For the text-containing cell, return its midpoint in (X, Y) coordinate format. 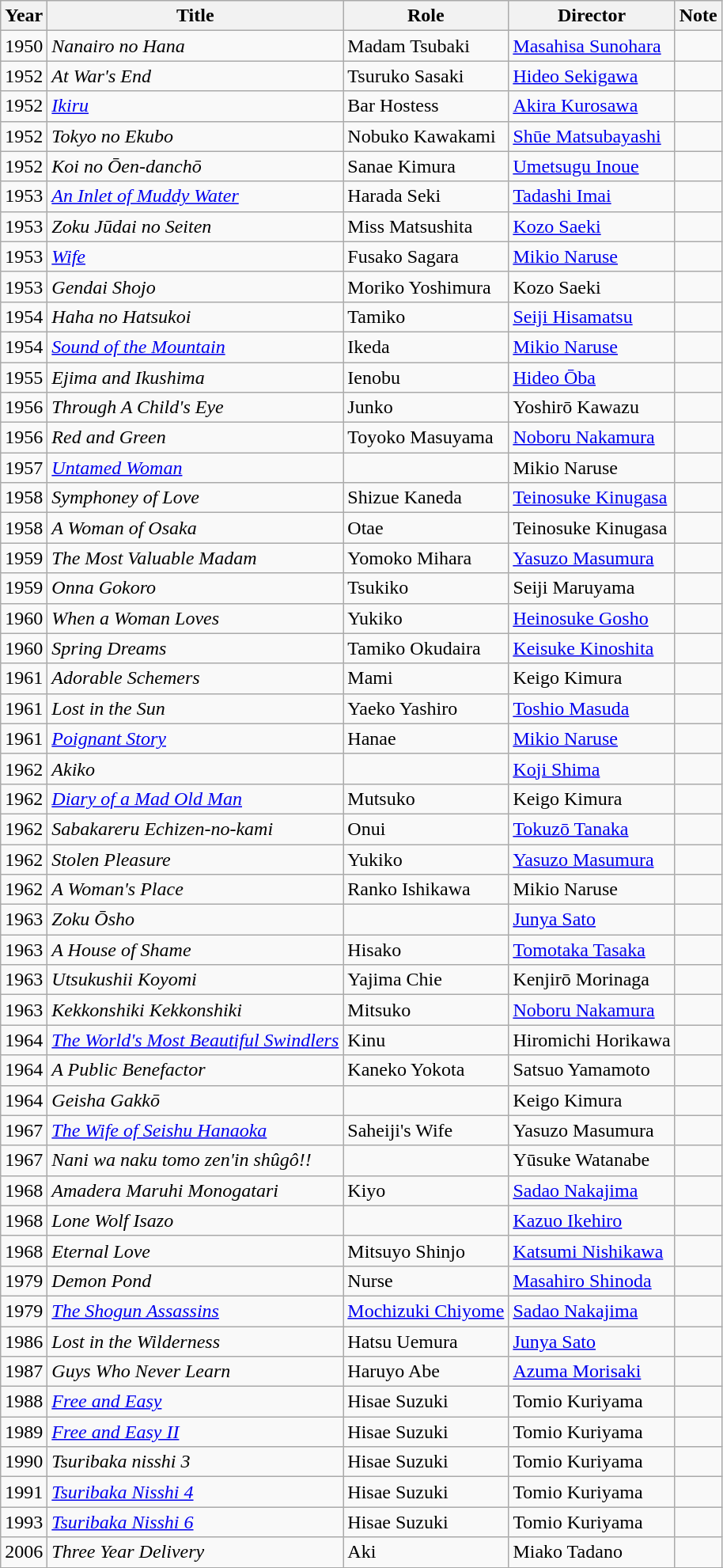
A Woman's Place (195, 890)
Mitsuyo Shinjo (426, 1251)
Saheiji's Wife (426, 1130)
Yomoko Mihara (426, 558)
A House of Shame (195, 950)
Tokyo no Ekubo (195, 136)
Red and Green (195, 438)
Ikiru (195, 106)
Amadera Maruhi Monogatari (195, 1190)
Ikeda (426, 347)
Hideo Ōba (592, 378)
Mutsuko (426, 799)
Miako Tadano (592, 1552)
Role (426, 16)
Sabakareru Echizen-no-kami (195, 829)
Mami (426, 678)
The Wife of Seishu Hanaoka (195, 1130)
Stolen Pleasure (195, 859)
Haha no Hatsukoi (195, 317)
Mitsuko (426, 1010)
Umetsugu Inoue (592, 166)
Utsukushii Koyomi (195, 980)
Hiromichi Horikawa (592, 1040)
Kaneko Yokota (426, 1070)
Bar Hostess (426, 106)
Katsumi Nishikawa (592, 1251)
Shizue Kaneda (426, 498)
1950 (24, 46)
Shūe Matsubayashi (592, 136)
Title (195, 16)
Tsukiko (426, 588)
Aki (426, 1552)
Three Year Delivery (195, 1552)
An Inlet of Muddy Water (195, 196)
Sound of the Mountain (195, 347)
Seiji Hisamatsu (592, 317)
Satsuo Yamamoto (592, 1070)
Spring Dreams (195, 648)
Through A Child's Eye (195, 408)
1990 (24, 1462)
Nobuko Kawakami (426, 136)
1989 (24, 1432)
Symphoney of Love (195, 498)
Poignant Story (195, 738)
Kinu (426, 1040)
Gendai Shojo (195, 287)
2006 (24, 1552)
Nurse (426, 1281)
Junko (426, 408)
Zoku Jūdai no Seiten (195, 226)
Zoku Ōsho (195, 920)
Hideo Sekigawa (592, 76)
Haruyo Abe (426, 1372)
Nanairo no Hana (195, 46)
Tamiko (426, 317)
1991 (24, 1492)
Untamed Woman (195, 468)
Seiji Maruyama (592, 588)
Nani wa naku tomo zen'in shûgô!! (195, 1160)
Yaeko Yashiro (426, 708)
Kiyo (426, 1190)
Lost in the Sun (195, 708)
Kekkonshiki Kekkonshiki (195, 1010)
Fusako Sagara (426, 256)
Tadashi Imai (592, 196)
A Public Benefactor (195, 1070)
1957 (24, 468)
Tsuribaka nisshi 3 (195, 1462)
Akiko (195, 769)
Eternal Love (195, 1251)
When a Woman Loves (195, 618)
Toshio Masuda (592, 708)
The Shogun Assassins (195, 1311)
Masahiro Shinoda (592, 1281)
Tsuribaka Nisshi 4 (195, 1492)
Tsuruko Sasaki (426, 76)
Heinosuke Gosho (592, 618)
Akira Kurosawa (592, 106)
Hanae (426, 738)
The Most Valuable Madam (195, 558)
Tomotaka Tasaka (592, 950)
Tsuribaka Nisshi 6 (195, 1522)
Ejima and Ikushima (195, 378)
Madam Tsubaki (426, 46)
1988 (24, 1402)
Onna Gokoro (195, 588)
Masahisa Sunohara (592, 46)
Onui (426, 829)
1993 (24, 1522)
Mochizuki Chiyome (426, 1311)
Director (592, 16)
Keisuke Kinoshita (592, 648)
Year (24, 16)
Azuma Morisaki (592, 1372)
Hisako (426, 950)
Wife (195, 256)
At War's End (195, 76)
Hatsu Uemura (426, 1342)
Koji Shima (592, 769)
1987 (24, 1372)
Toyoko Masuyama (426, 438)
Sanae Kimura (426, 166)
Otae (426, 528)
Note (698, 16)
Adorable Schemers (195, 678)
1986 (24, 1342)
Lone Wolf Isazo (195, 1221)
Yūsuke Watanabe (592, 1160)
Harada Seki (426, 196)
Diary of a Mad Old Man (195, 799)
Koi no Ōen-danchō (195, 166)
Ienobu (426, 378)
Yajima Chie (426, 980)
Moriko Yoshimura (426, 287)
Geisha Gakkō (195, 1100)
Free and Easy II (195, 1432)
1955 (24, 378)
Kenjirō Morinaga (592, 980)
Guys Who Never Learn (195, 1372)
Lost in the Wilderness (195, 1342)
Free and Easy (195, 1402)
Tamiko Okudaira (426, 648)
Miss Matsushita (426, 226)
Tokuzō Tanaka (592, 829)
The World's Most Beautiful Swindlers (195, 1040)
A Woman of Osaka (195, 528)
Demon Pond (195, 1281)
Yoshirō Kawazu (592, 408)
Kazuo Ikehiro (592, 1221)
Ranko Ishikawa (426, 890)
